Detect which cell encompasses the target text, then output its (x, y) center coordinate. 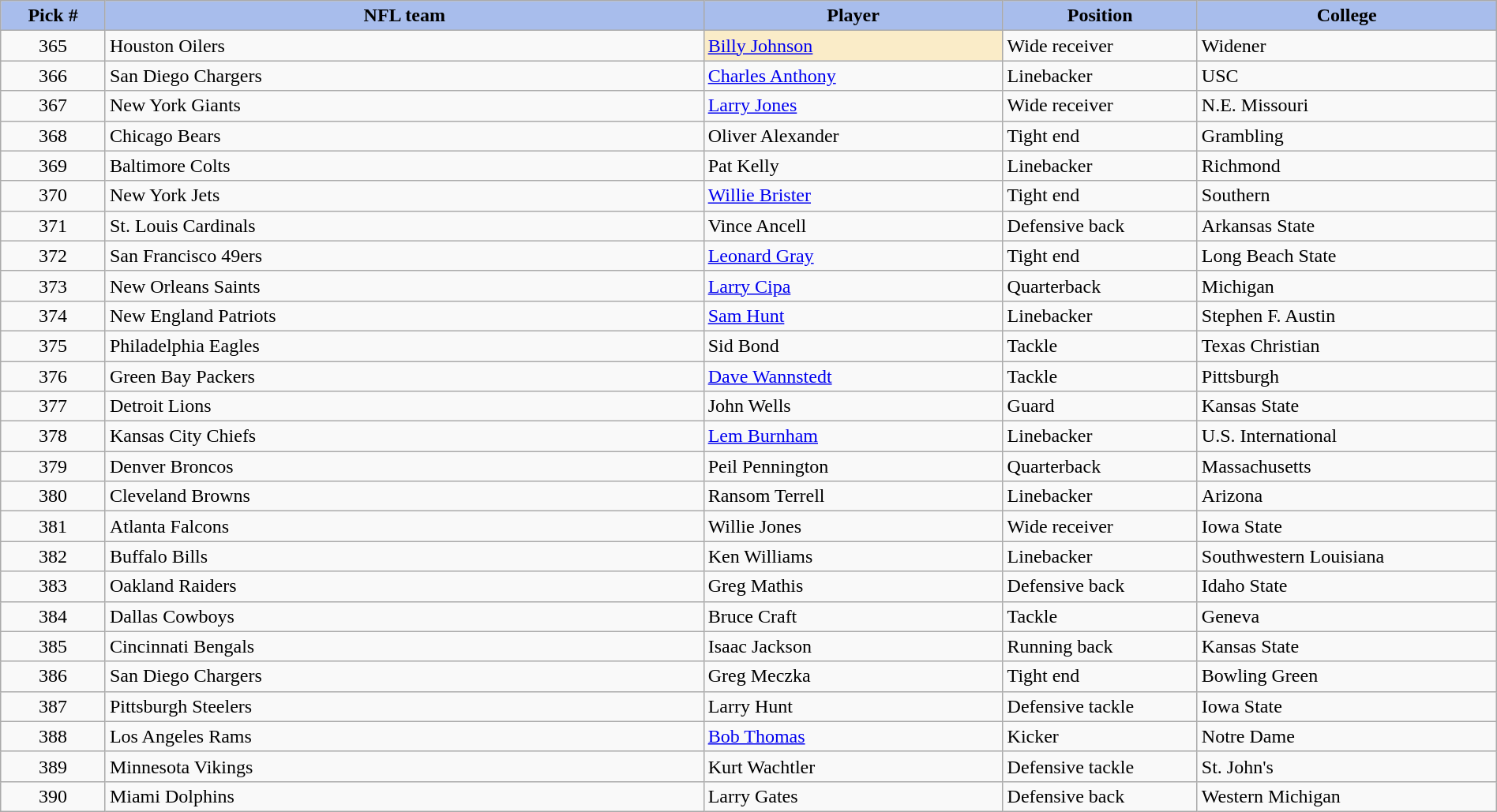
Geneva (1347, 616)
Pittsburgh Steelers (404, 706)
368 (54, 136)
Larry Cipa (853, 286)
Willie Brister (853, 196)
Peil Pennington (853, 466)
Western Michigan (1347, 796)
Sam Hunt (853, 316)
Isaac Jackson (853, 646)
Greg Meczka (853, 676)
John Wells (853, 406)
Dave Wannstedt (853, 376)
Charles Anthony (853, 76)
Ransom Terrell (853, 496)
Grambling (1347, 136)
365 (54, 46)
372 (54, 256)
373 (54, 286)
388 (54, 736)
Kurt Wachtler (853, 766)
Long Beach State (1347, 256)
Ken Williams (853, 556)
Richmond (1347, 166)
College (1347, 16)
Massachusetts (1347, 466)
366 (54, 76)
Lem Burnham (853, 436)
369 (54, 166)
New York Giants (404, 106)
Kansas City Chiefs (404, 436)
389 (54, 766)
U.S. International (1347, 436)
Willie Jones (853, 526)
Larry Jones (853, 106)
Los Angeles Rams (404, 736)
Billy Johnson (853, 46)
Atlanta Falcons (404, 526)
Idaho State (1347, 586)
Vince Ancell (853, 226)
Pittsburgh (1347, 376)
Kicker (1100, 736)
USC (1347, 76)
385 (54, 646)
367 (54, 106)
Bruce Craft (853, 616)
Greg Mathis (853, 586)
380 (54, 496)
Detroit Lions (404, 406)
Denver Broncos (404, 466)
384 (54, 616)
Bob Thomas (853, 736)
Arkansas State (1347, 226)
Widener (1347, 46)
Leonard Gray (853, 256)
Cincinnati Bengals (404, 646)
Pick # (54, 16)
Green Bay Packers (404, 376)
371 (54, 226)
New York Jets (404, 196)
Minnesota Vikings (404, 766)
Dallas Cowboys (404, 616)
Sid Bond (853, 346)
Position (1100, 16)
St. Louis Cardinals (404, 226)
Houston Oilers (404, 46)
374 (54, 316)
375 (54, 346)
Cleveland Browns (404, 496)
Oliver Alexander (853, 136)
Larry Hunt (853, 706)
New Orleans Saints (404, 286)
370 (54, 196)
383 (54, 586)
Chicago Bears (404, 136)
Guard (1100, 406)
Baltimore Colts (404, 166)
Southwestern Louisiana (1347, 556)
382 (54, 556)
Stephen F. Austin (1347, 316)
Larry Gates (853, 796)
Bowling Green (1347, 676)
San Francisco 49ers (404, 256)
387 (54, 706)
386 (54, 676)
NFL team (404, 16)
390 (54, 796)
379 (54, 466)
Player (853, 16)
Michigan (1347, 286)
Miami Dolphins (404, 796)
377 (54, 406)
381 (54, 526)
Oakland Raiders (404, 586)
N.E. Missouri (1347, 106)
Southern (1347, 196)
Running back (1100, 646)
New England Patriots (404, 316)
St. John's (1347, 766)
Philadelphia Eagles (404, 346)
Notre Dame (1347, 736)
Arizona (1347, 496)
Buffalo Bills (404, 556)
Texas Christian (1347, 346)
Pat Kelly (853, 166)
378 (54, 436)
376 (54, 376)
